For the text-containing cell, return its midpoint in (x, y) coordinate format. 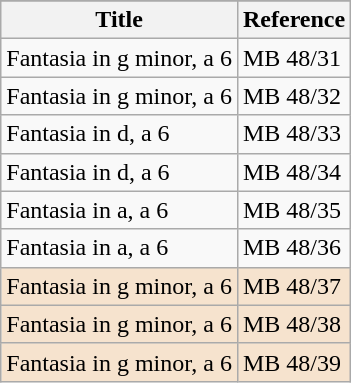
MB 48/33 (294, 134)
MB 48/36 (294, 248)
Reference (294, 20)
MB 48/32 (294, 96)
Title (120, 20)
MB 48/37 (294, 286)
MB 48/38 (294, 324)
MB 48/31 (294, 58)
MB 48/35 (294, 210)
MB 48/39 (294, 362)
MB 48/34 (294, 172)
